Output the (X, Y) coordinate of the center of the cell containing the given text.  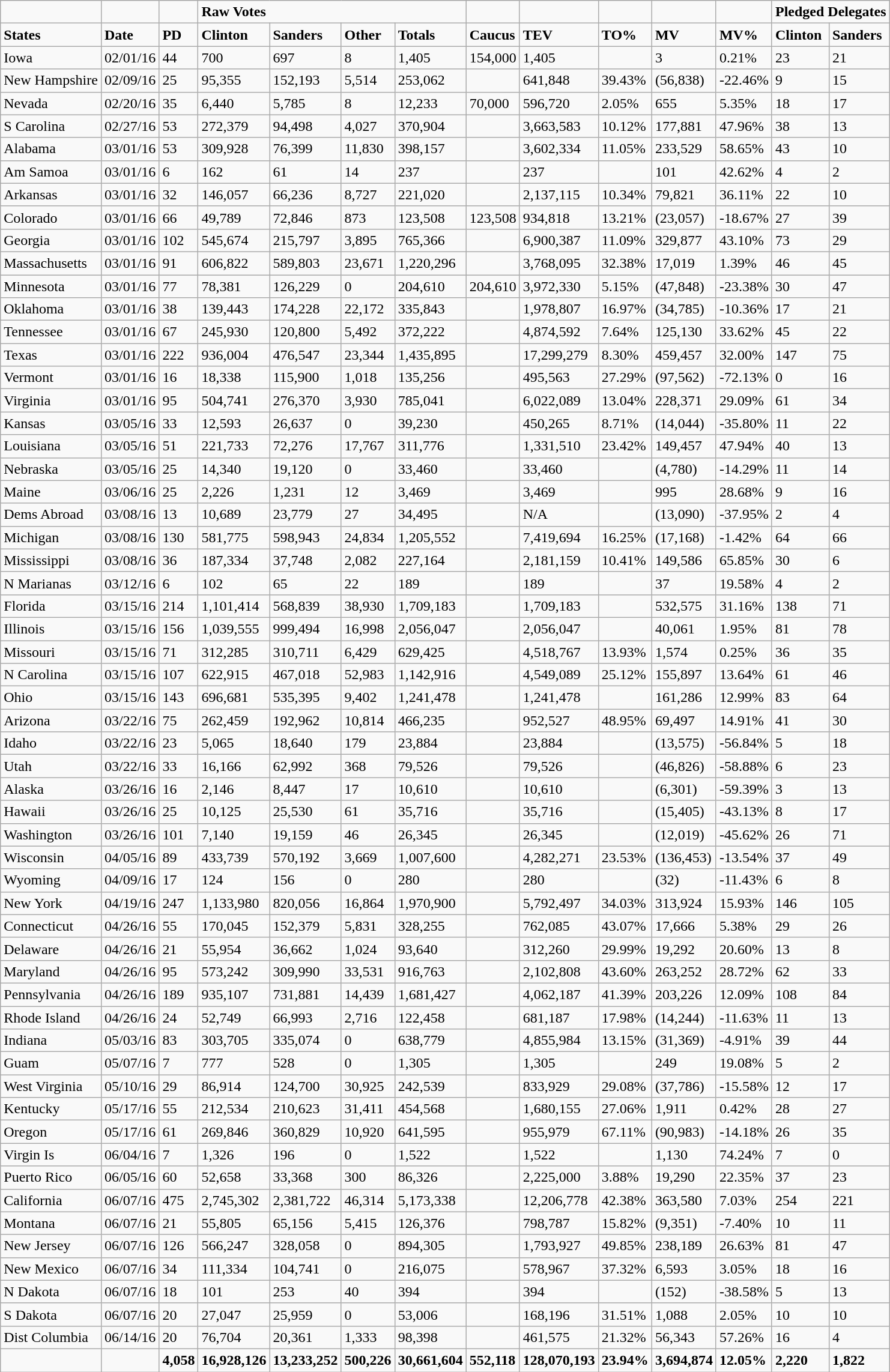
11.09% (625, 240)
466,235 (430, 721)
95,355 (234, 80)
1,142,916 (430, 675)
27.29% (625, 378)
18,640 (305, 743)
Virginia (51, 400)
4,282,271 (559, 857)
1,133,980 (234, 903)
238,189 (683, 1246)
TO% (625, 35)
5.35% (743, 103)
78,381 (234, 286)
450,265 (559, 423)
32 (179, 195)
(56,838) (683, 80)
221,020 (430, 195)
598,943 (305, 537)
8,447 (305, 789)
(47,848) (683, 286)
1,039,555 (234, 629)
(14,044) (683, 423)
696,681 (234, 698)
Massachusetts (51, 263)
4,058 (179, 1360)
6,022,089 (559, 400)
196 (305, 1155)
372,222 (430, 332)
115,900 (305, 378)
146 (800, 903)
Pledged Delegates (831, 12)
566,247 (234, 1246)
552,118 (492, 1360)
72,846 (305, 217)
641,595 (430, 1132)
495,563 (559, 378)
21.32% (625, 1337)
49,789 (234, 217)
79,821 (683, 195)
1,911 (683, 1109)
N/A (559, 515)
1,326 (234, 1155)
622,915 (234, 675)
170,045 (234, 926)
10.41% (625, 560)
-56.84% (743, 743)
26,637 (305, 423)
5,831 (368, 926)
17.98% (625, 1018)
57.26% (743, 1337)
66,993 (305, 1018)
-11.43% (743, 880)
12,233 (430, 103)
363,580 (683, 1200)
12.09% (743, 994)
(6,301) (683, 789)
233,529 (683, 149)
(31,369) (683, 1041)
245,930 (234, 332)
5,492 (368, 332)
995 (683, 492)
214 (179, 606)
1,220,296 (430, 263)
40,061 (683, 629)
19.08% (743, 1063)
276,370 (305, 400)
-10.36% (743, 309)
935,107 (234, 994)
1,978,807 (559, 309)
13.64% (743, 675)
65 (305, 583)
12.05% (743, 1360)
67.11% (625, 1132)
(23,057) (683, 217)
19,292 (683, 949)
785,041 (430, 400)
303,705 (234, 1041)
38,930 (368, 606)
128,070,193 (559, 1360)
30,661,604 (430, 1360)
Totals (430, 35)
(37,786) (683, 1086)
14.91% (743, 721)
05/03/16 (130, 1041)
(46,826) (683, 766)
147 (800, 355)
02/20/16 (130, 103)
1,822 (859, 1360)
86,326 (430, 1177)
Indiana (51, 1041)
3,602,334 (559, 149)
-59.39% (743, 789)
1,024 (368, 949)
952,527 (559, 721)
154,000 (492, 58)
12.99% (743, 698)
23,671 (368, 263)
681,187 (559, 1018)
(12,019) (683, 835)
3,694,874 (683, 1360)
23.42% (625, 446)
74.24% (743, 1155)
Arizona (51, 721)
(13,090) (683, 515)
19,290 (683, 1177)
17,019 (683, 263)
177,881 (683, 126)
570,192 (305, 857)
2,225,000 (559, 1177)
(4,780) (683, 469)
589,803 (305, 263)
28.72% (743, 972)
17,299,279 (559, 355)
6,900,387 (559, 240)
4,518,767 (559, 651)
-14.29% (743, 469)
2,381,722 (305, 1200)
139,443 (234, 309)
Puerto Rico (51, 1177)
30,925 (368, 1086)
36,662 (305, 949)
4,549,089 (559, 675)
221,733 (234, 446)
155,897 (683, 675)
8.30% (625, 355)
568,839 (305, 606)
13.15% (625, 1041)
731,881 (305, 994)
05/07/16 (130, 1063)
212,534 (234, 1109)
23,344 (368, 355)
39.43% (625, 80)
Arkansas (51, 195)
-72.13% (743, 378)
1,205,552 (430, 537)
152,193 (305, 80)
476,547 (305, 355)
37,748 (305, 560)
124 (234, 880)
3,895 (368, 240)
Michigan (51, 537)
7.03% (743, 1200)
13.93% (625, 651)
312,260 (559, 949)
2,082 (368, 560)
33.62% (743, 332)
67 (179, 332)
126,376 (430, 1223)
655 (683, 103)
1,101,414 (234, 606)
N Marianas (51, 583)
504,741 (234, 400)
309,928 (234, 149)
77 (179, 286)
29.08% (625, 1086)
03/06/16 (130, 492)
5,415 (368, 1223)
Date (130, 35)
999,494 (305, 629)
Idaho (51, 743)
1.39% (743, 263)
TEV (559, 35)
1,793,927 (559, 1246)
76,399 (305, 149)
55,805 (234, 1223)
500,226 (368, 1360)
4,855,984 (559, 1041)
309,990 (305, 972)
1,333 (368, 1337)
70,000 (492, 103)
313,924 (683, 903)
Dist Columbia (51, 1337)
310,711 (305, 651)
-23.38% (743, 286)
31.51% (625, 1314)
13.21% (625, 217)
1,574 (683, 651)
820,056 (305, 903)
14,340 (234, 469)
10,689 (234, 515)
94,498 (305, 126)
467,018 (305, 675)
Maryland (51, 972)
125,130 (683, 332)
Oregon (51, 1132)
107 (179, 675)
1.95% (743, 629)
43.10% (743, 240)
104,741 (305, 1269)
203,226 (683, 994)
Guam (51, 1063)
31,411 (368, 1109)
MV% (743, 35)
3.05% (743, 1269)
06/04/16 (130, 1155)
7,419,694 (559, 537)
52,983 (368, 675)
5,065 (234, 743)
Delaware (51, 949)
143 (179, 698)
0.42% (743, 1109)
43.60% (625, 972)
1,130 (683, 1155)
18,338 (234, 378)
2,102,808 (559, 972)
16.25% (625, 537)
49.85% (625, 1246)
56,343 (683, 1337)
16.97% (625, 309)
6,429 (368, 651)
47.94% (743, 446)
5.15% (625, 286)
Maine (51, 492)
262,459 (234, 721)
-37.95% (743, 515)
Ohio (51, 698)
4,062,187 (559, 994)
06/05/16 (130, 1177)
17,767 (368, 446)
23.53% (625, 857)
2,226 (234, 492)
312,285 (234, 651)
4,027 (368, 126)
(17,168) (683, 537)
76,704 (234, 1337)
Vermont (51, 378)
Am Samoa (51, 172)
-22.46% (743, 80)
328,058 (305, 1246)
S Dakota (51, 1314)
368 (368, 766)
19,120 (305, 469)
PD (179, 35)
11,830 (368, 149)
53,006 (430, 1314)
7,140 (234, 835)
19.58% (743, 583)
16,864 (368, 903)
461,575 (559, 1337)
California (51, 1200)
Raw Votes (332, 12)
(90,983) (683, 1132)
3,669 (368, 857)
122,458 (430, 1018)
146,057 (234, 195)
37.32% (625, 1269)
168,196 (559, 1314)
51 (179, 446)
Kansas (51, 423)
335,074 (305, 1041)
39,230 (430, 423)
86,914 (234, 1086)
532,575 (683, 606)
N Dakota (51, 1292)
Tennessee (51, 332)
52,749 (234, 1018)
84 (859, 994)
-11.63% (743, 1018)
Virgin Is (51, 1155)
62,992 (305, 766)
New Hampshire (51, 80)
20.60% (743, 949)
10,125 (234, 812)
89 (179, 857)
91 (179, 263)
25,530 (305, 812)
641,848 (559, 80)
49 (859, 857)
-45.62% (743, 835)
25.12% (625, 675)
Nevada (51, 103)
29.09% (743, 400)
216,075 (430, 1269)
242,539 (430, 1086)
32.38% (625, 263)
Texas (51, 355)
126 (179, 1246)
Georgia (51, 240)
Iowa (51, 58)
360,829 (305, 1132)
777 (234, 1063)
11.05% (625, 149)
833,929 (559, 1086)
700 (234, 58)
02/27/16 (130, 126)
Caucus (492, 35)
25,959 (305, 1314)
Oklahoma (51, 309)
-15.58% (743, 1086)
(97,562) (683, 378)
8,727 (368, 195)
1,331,510 (559, 446)
16,928,126 (234, 1360)
15.82% (625, 1223)
33,531 (368, 972)
52,658 (234, 1177)
04/05/16 (130, 857)
02/09/16 (130, 80)
15.93% (743, 903)
04/09/16 (130, 880)
Rhode Island (51, 1018)
638,779 (430, 1041)
48.95% (625, 721)
20,361 (305, 1337)
58.65% (743, 149)
5,785 (305, 103)
2,716 (368, 1018)
263,252 (683, 972)
78 (859, 629)
Minnesota (51, 286)
19,159 (305, 835)
8.71% (625, 423)
Colorado (51, 217)
72,276 (305, 446)
210,623 (305, 1109)
17,666 (683, 926)
126,229 (305, 286)
152,379 (305, 926)
(32) (683, 880)
249 (683, 1063)
3.88% (625, 1177)
5,514 (368, 80)
1,007,600 (430, 857)
1,970,900 (430, 903)
New York (51, 903)
62 (800, 972)
124,700 (305, 1086)
28.68% (743, 492)
New Jersey (51, 1246)
23.94% (625, 1360)
10.12% (625, 126)
3,972,330 (559, 286)
27.06% (625, 1109)
33,368 (305, 1177)
12,593 (234, 423)
Dems Abroad (51, 515)
(152) (683, 1292)
42.38% (625, 1200)
43 (800, 149)
149,457 (683, 446)
Wisconsin (51, 857)
222 (179, 355)
300 (368, 1177)
93,640 (430, 949)
43.07% (625, 926)
29.99% (625, 949)
31.16% (743, 606)
(14,244) (683, 1018)
535,395 (305, 698)
Connecticut (51, 926)
(136,453) (683, 857)
192,962 (305, 721)
573,242 (234, 972)
65.85% (743, 560)
697 (305, 58)
States (51, 35)
16,998 (368, 629)
Louisiana (51, 446)
42.62% (743, 172)
(15,405) (683, 812)
2,220 (800, 1360)
1,231 (305, 492)
475 (179, 1200)
Mississippi (51, 560)
West Virginia (51, 1086)
Florida (51, 606)
6,440 (234, 103)
15 (859, 80)
1,680,155 (559, 1109)
66,236 (305, 195)
23,779 (305, 515)
27,047 (234, 1314)
105 (859, 903)
60 (179, 1177)
221 (859, 1200)
MV (683, 35)
28 (800, 1109)
0.25% (743, 651)
370,904 (430, 126)
13,233,252 (305, 1360)
26.63% (743, 1246)
398,157 (430, 149)
135,256 (430, 378)
12,206,778 (559, 1200)
187,334 (234, 560)
Alabama (51, 149)
Pennsylvania (51, 994)
10,814 (368, 721)
24 (179, 1018)
578,967 (559, 1269)
227,164 (430, 560)
3,930 (368, 400)
765,366 (430, 240)
596,720 (559, 103)
3,663,583 (559, 126)
-13.54% (743, 857)
2,745,302 (234, 1200)
41 (800, 721)
New Mexico (51, 1269)
179 (368, 743)
254 (800, 1200)
22.35% (743, 1177)
41.39% (625, 994)
-38.58% (743, 1292)
73 (800, 240)
S Carolina (51, 126)
46,314 (368, 1200)
Montana (51, 1223)
06/14/16 (130, 1337)
1,088 (683, 1314)
581,775 (234, 537)
335,843 (430, 309)
120,800 (305, 332)
3,768,095 (559, 263)
(13,575) (683, 743)
6,593 (683, 1269)
-18.67% (743, 217)
174,228 (305, 309)
10,920 (368, 1132)
32.00% (743, 355)
02/01/16 (130, 58)
24,834 (368, 537)
459,457 (683, 355)
329,877 (683, 240)
130 (179, 537)
2,137,115 (559, 195)
-35.80% (743, 423)
03/12/16 (130, 583)
108 (800, 994)
545,674 (234, 240)
1,435,895 (430, 355)
-43.13% (743, 812)
161,286 (683, 698)
894,305 (430, 1246)
936,004 (234, 355)
2,146 (234, 789)
-58.88% (743, 766)
629,425 (430, 651)
98,398 (430, 1337)
16,166 (234, 766)
138 (800, 606)
36.11% (743, 195)
934,818 (559, 217)
Illinois (51, 629)
606,822 (234, 263)
454,568 (430, 1109)
272,379 (234, 126)
762,085 (559, 926)
N Carolina (51, 675)
328,255 (430, 926)
05/10/16 (130, 1086)
22,172 (368, 309)
(34,785) (683, 309)
253 (305, 1292)
65,156 (305, 1223)
Alaska (51, 789)
04/19/16 (130, 903)
34,495 (430, 515)
111,334 (234, 1269)
(9,351) (683, 1223)
247 (179, 903)
253,062 (430, 80)
34.03% (625, 903)
-1.42% (743, 537)
7.64% (625, 332)
4,874,592 (559, 332)
Washington (51, 835)
Nebraska (51, 469)
-14.18% (743, 1132)
955,979 (559, 1132)
433,739 (234, 857)
528 (305, 1063)
-4.91% (743, 1041)
0.21% (743, 58)
5,173,338 (430, 1200)
2,181,159 (559, 560)
269,846 (234, 1132)
14,439 (368, 994)
13.04% (625, 400)
Kentucky (51, 1109)
Other (368, 35)
162 (234, 172)
311,776 (430, 446)
873 (368, 217)
47.96% (743, 126)
916,763 (430, 972)
Utah (51, 766)
55,954 (234, 949)
10.34% (625, 195)
69,497 (683, 721)
215,797 (305, 240)
149,586 (683, 560)
1,018 (368, 378)
Hawaii (51, 812)
Missouri (51, 651)
228,371 (683, 400)
1,681,427 (430, 994)
-7.40% (743, 1223)
9,402 (368, 698)
Wyoming (51, 880)
5,792,497 (559, 903)
798,787 (559, 1223)
5.38% (743, 926)
